Find where the given text appears and provide that cell's center as [x, y] coordinate. 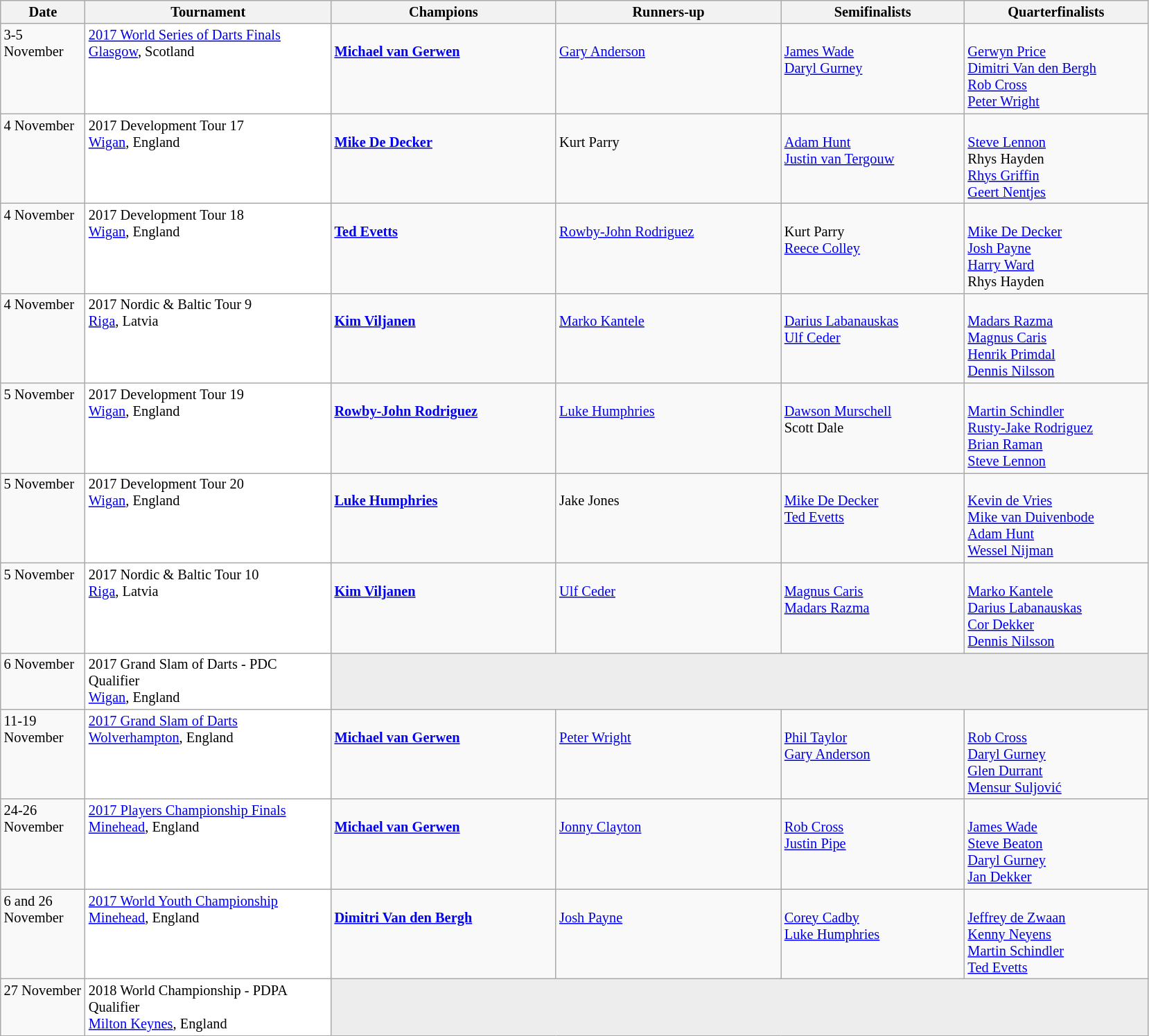
Mike De Decker Josh Payne Harry Ward Rhys Hayden [1056, 248]
Rob Cross Daryl Gurney Glen Durrant Mensur Suljović [1056, 754]
Marko Kantele [668, 338]
Semifinalists [873, 12]
2018 World Championship - PDPA Qualifier Milton Keynes, England [208, 1007]
Kurt Parry [668, 159]
Adam Hunt Justin van Tergouw [873, 159]
Marko Kantele Darius Labanauskas Cor Dekker Dennis Nilsson [1056, 608]
2017 Development Tour 19Wigan, England [208, 428]
James Wade Steve Beaton Daryl Gurney Jan Dekker [1056, 844]
Darius Labanauskas Ulf Ceder [873, 338]
24-26 November [43, 844]
11-19 November [43, 754]
Dimitri Van den Bergh [444, 934]
Martin Schindler Rusty-Jake Rodriguez Brian Raman Steve Lennon [1056, 428]
3-5 November [43, 69]
Phil Taylor Gary Anderson [873, 754]
Ted Evetts [444, 248]
Gary Anderson [668, 69]
2017 Development Tour 18Wigan, England [208, 248]
Corey Cadby Luke Humphries [873, 934]
Ulf Ceder [668, 608]
Kevin de Vries Mike van Duivenbode Adam Hunt Wessel Nijman [1056, 518]
Tournament [208, 12]
Steve Lennon Rhys Hayden Rhys Griffin Geert Nentjes [1056, 159]
Magnus Caris Madars Razma [873, 608]
Jeffrey de Zwaan Kenny Neyens Martin Schindler Ted Evetts [1056, 934]
2017 Grand Slam of DartsWolverhampton, England [208, 754]
2017 Nordic & Baltic Tour 10Riga, Latvia [208, 608]
2017 Development Tour 20Wigan, England [208, 518]
Peter Wright [668, 754]
Kurt Parry Reece Colley [873, 248]
2017 Players Championship FinalsMinehead, England [208, 844]
Mike De Decker [444, 159]
2017 Nordic & Baltic Tour 9Riga, Latvia [208, 338]
2017 World Youth ChampionshipMinehead, England [208, 934]
Champions [444, 12]
Quarterfinalists [1056, 12]
Josh Payne [668, 934]
Mike De Decker Ted Evetts [873, 518]
6 November [43, 681]
27 November [43, 1007]
Rob Cross Justin Pipe [873, 844]
Date [43, 12]
Jake Jones [668, 518]
2017 World Series of Darts FinalsGlasgow, Scotland [208, 69]
Madars Razma Magnus Caris Henrik Primdal Dennis Nilsson [1056, 338]
Gerwyn Price Dimitri Van den Bergh Rob Cross Peter Wright [1056, 69]
James Wade Daryl Gurney [873, 69]
Jonny Clayton [668, 844]
6 and 26 November [43, 934]
Dawson Murschell Scott Dale [873, 428]
2017 Grand Slam of Darts - PDC Qualifier Wigan, England [208, 681]
Runners-up [668, 12]
2017 Development Tour 17Wigan, England [208, 159]
